Return (x, y) of the center of cell containing provided text 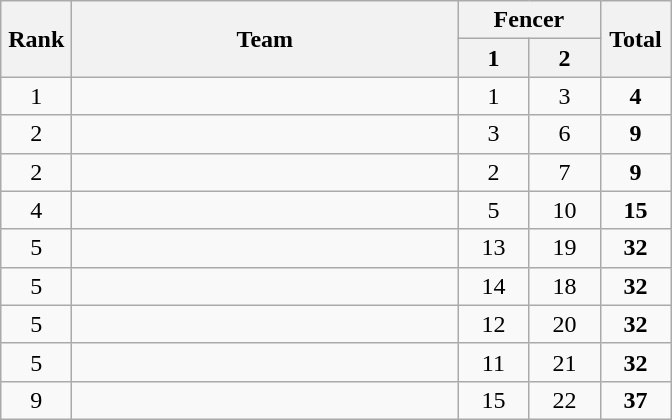
18 (564, 286)
11 (494, 362)
21 (564, 362)
Rank (36, 39)
Fencer (529, 20)
13 (494, 248)
6 (564, 134)
20 (564, 324)
12 (494, 324)
7 (564, 172)
19 (564, 248)
Total (636, 39)
14 (494, 286)
37 (636, 400)
Team (265, 39)
10 (564, 210)
22 (564, 400)
